Detect which cell encompasses the target text, then output its [x, y] center coordinate. 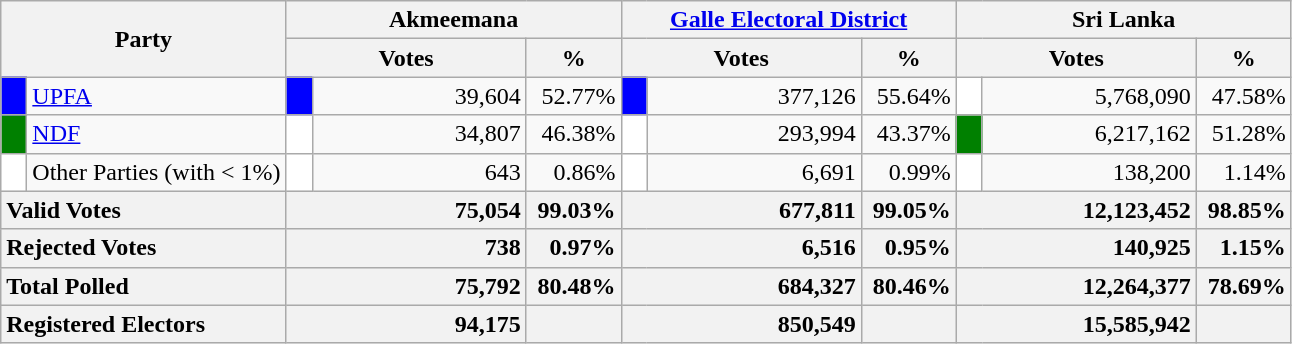
75,792 [406, 286]
377,126 [754, 96]
80.46% [908, 286]
Akmeemana [454, 20]
6,217,162 [1089, 134]
52.77% [574, 96]
39,604 [419, 96]
140,925 [1076, 248]
34,807 [419, 134]
NDF [156, 134]
51.28% [1244, 134]
47.58% [1244, 96]
Other Parties (with < 1%) [156, 172]
75,054 [406, 210]
78.69% [1244, 286]
0.99% [908, 172]
Galle Electoral District [788, 20]
1.14% [1244, 172]
6,691 [754, 172]
5,768,090 [1089, 96]
0.97% [574, 248]
Party [144, 39]
12,264,377 [1076, 286]
293,994 [754, 134]
684,327 [741, 286]
98.85% [1244, 210]
UPFA [156, 96]
43.37% [908, 134]
94,175 [406, 324]
Registered Electors [144, 324]
55.64% [908, 96]
Valid Votes [144, 210]
138,200 [1089, 172]
99.03% [574, 210]
Sri Lanka [1124, 20]
850,549 [741, 324]
Rejected Votes [144, 248]
677,811 [741, 210]
15,585,942 [1076, 324]
12,123,452 [1076, 210]
1.15% [1244, 248]
643 [419, 172]
46.38% [574, 134]
0.95% [908, 248]
80.48% [574, 286]
Total Polled [144, 286]
99.05% [908, 210]
0.86% [574, 172]
738 [406, 248]
6,516 [741, 248]
